Find where the given text appears and provide that cell's center as (x, y) coordinate. 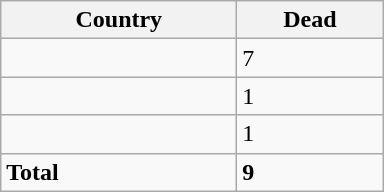
Total (119, 172)
Country (119, 20)
9 (310, 172)
7 (310, 58)
Dead (310, 20)
